Find where the given text appears and provide that cell's center as [x, y] coordinate. 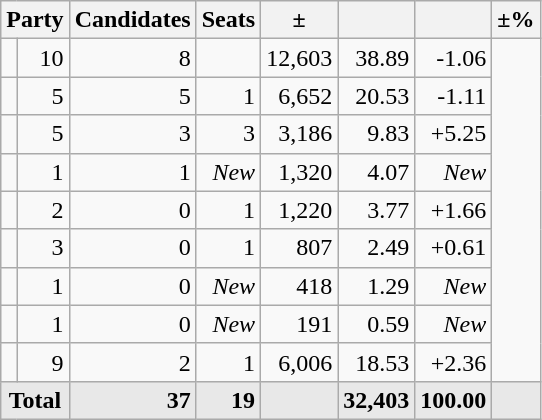
+5.25 [454, 134]
±% [516, 20]
1,220 [300, 210]
0.59 [376, 324]
2.49 [376, 248]
9 [43, 362]
10 [43, 58]
37 [132, 400]
4.07 [376, 172]
418 [300, 286]
+2.36 [454, 362]
Party [35, 20]
6,652 [300, 96]
9.83 [376, 134]
191 [300, 324]
38.89 [376, 58]
Seats [228, 20]
807 [300, 248]
12,603 [300, 58]
3.77 [376, 210]
-1.11 [454, 96]
19 [228, 400]
1,320 [300, 172]
-1.06 [454, 58]
8 [132, 58]
Total [35, 400]
Candidates [132, 20]
+0.61 [454, 248]
6,006 [300, 362]
1.29 [376, 286]
100.00 [454, 400]
± [300, 20]
3,186 [300, 134]
32,403 [376, 400]
+1.66 [454, 210]
20.53 [376, 96]
18.53 [376, 362]
